From the cell containing the given text, extract its center point as (X, Y) coordinate. 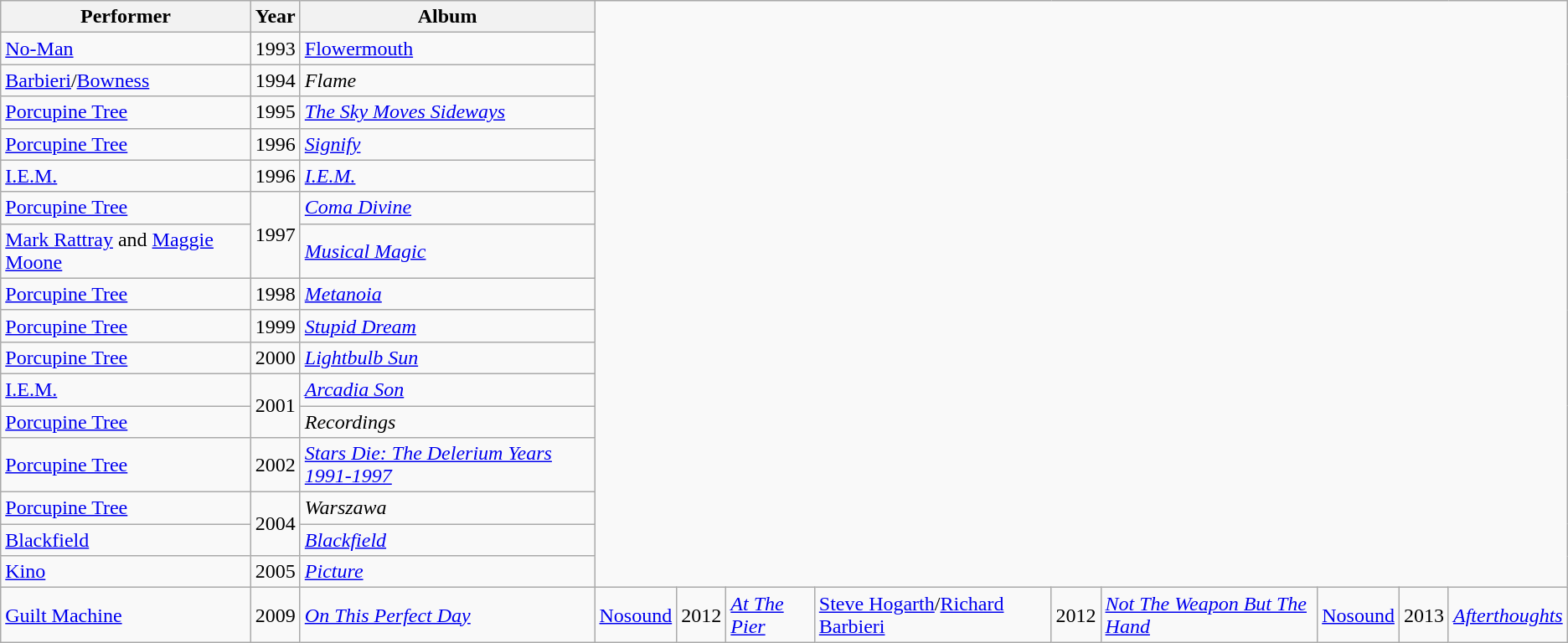
Flowermouth (447, 49)
Afterthoughts (1508, 615)
Flame (447, 80)
Year (275, 17)
Mark Rattray and Maggie Moone (126, 251)
1993 (275, 49)
Lightbulb Sun (447, 358)
1995 (275, 112)
Barbieri/Bowness (126, 80)
2002 (275, 466)
Kino (126, 572)
Stupid Dream (447, 326)
Signify (447, 144)
1994 (275, 80)
No-Man (126, 49)
2001 (275, 405)
Guilt Machine (126, 615)
The Sky Moves Sideways (447, 112)
Not The Weapon But The Hand (1210, 615)
2005 (275, 572)
2004 (275, 524)
2009 (275, 615)
On This Perfect Day (447, 615)
Musical Magic (447, 251)
Album (447, 17)
2000 (275, 358)
1999 (275, 326)
Performer (126, 17)
Warszawa (447, 508)
Metanoia (447, 294)
2013 (1424, 615)
1998 (275, 294)
Arcadia Son (447, 389)
Steve Hogarth/Richard Barbieri (933, 615)
Recordings (447, 421)
Picture (447, 572)
Coma Divine (447, 208)
1997 (275, 234)
At The Pier (771, 615)
Stars Die: The Delerium Years 1991-1997 (447, 466)
